Locate the cell with the specified text and output its (x, y) center coordinate. 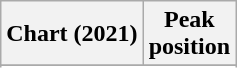
Peak position (189, 34)
Chart (2021) (72, 34)
